Output the (X, Y) coordinate of the center of the cell containing the given text.  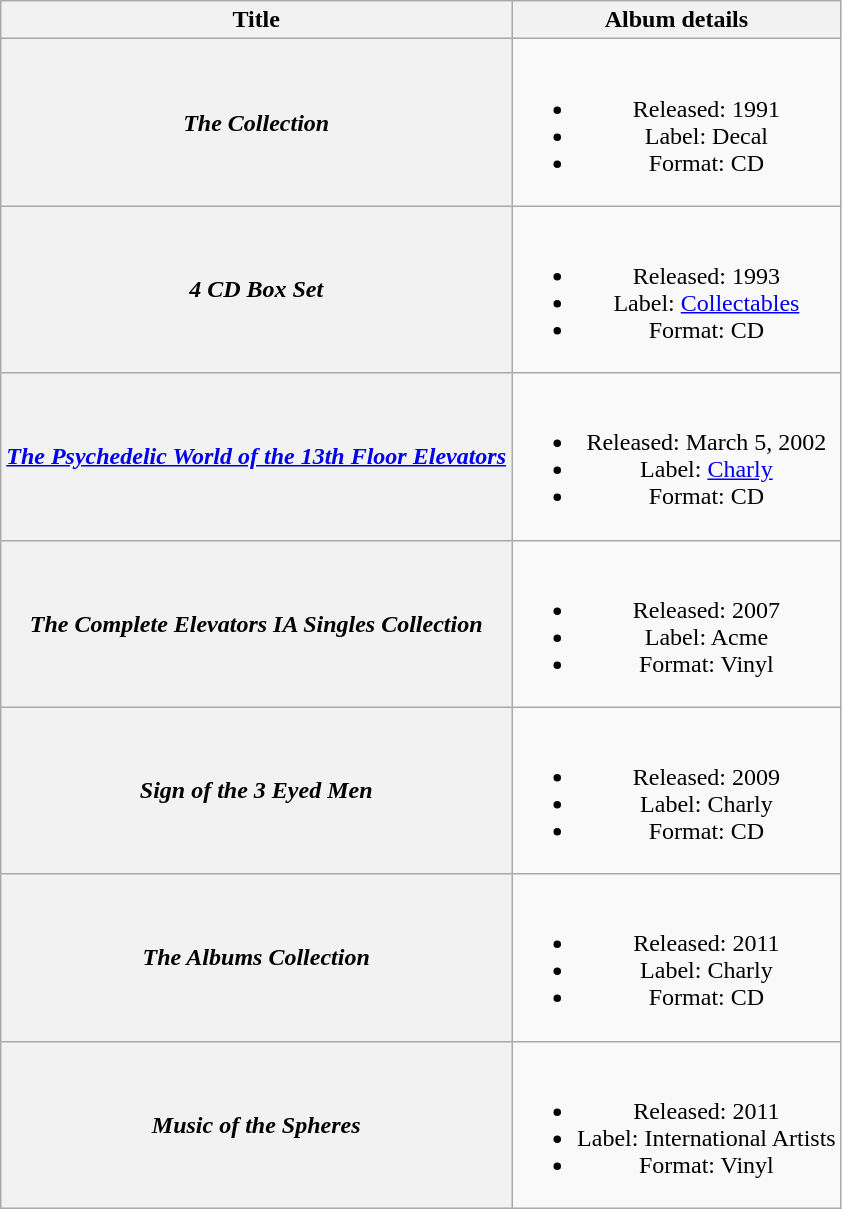
4 CD Box Set (256, 290)
Released: 2011Label: CharlyFormat: CD (677, 958)
The Collection (256, 122)
Released: 2007Label: AcmeFormat: Vinyl (677, 624)
Released: 1991Label: DecalFormat: CD (677, 122)
The Complete Elevators IA Singles Collection (256, 624)
The Albums Collection (256, 958)
The Psychedelic World of the 13th Floor Elevators (256, 456)
Released: 2011Label: International ArtistsFormat: Vinyl (677, 1124)
Title (256, 20)
Released: 2009Label: CharlyFormat: CD (677, 790)
Music of the Spheres (256, 1124)
Released: 1993Label: CollectablesFormat: CD (677, 290)
Album details (677, 20)
Released: March 5, 2002Label: CharlyFormat: CD (677, 456)
Sign of the 3 Eyed Men (256, 790)
